From the cell containing the given text, extract its center point as [x, y] coordinate. 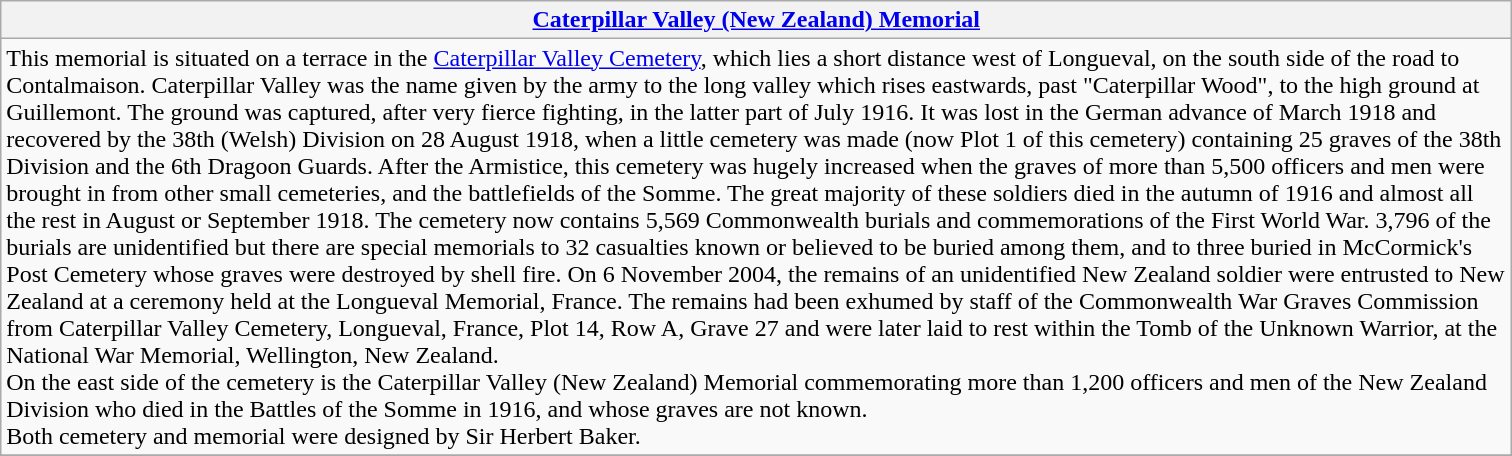
Caterpillar Valley (New Zealand) Memorial [756, 20]
